Locate the cell with the specified text and output its [x, y] center coordinate. 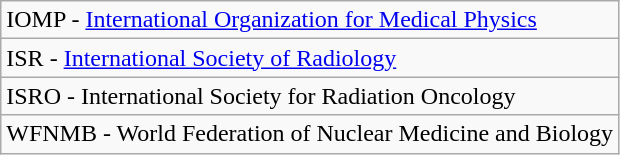
ISRO - International Society for Radiation Oncology [310, 96]
IOMP - International Organization for Medical Physics [310, 20]
WFNMB - World Federation of Nuclear Medicine and Biology [310, 134]
ISR - International Society of Radiology [310, 58]
